Determine the [x, y] coordinate at the center of the cell enclosing the given text.  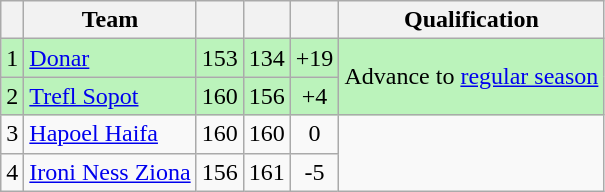
0 [314, 134]
2 [12, 96]
-5 [314, 172]
Advance to regular season [472, 77]
Donar [110, 58]
Hapoel Haifa [110, 134]
1 [12, 58]
3 [12, 134]
Ironi Ness Ziona [110, 172]
161 [266, 172]
134 [266, 58]
153 [220, 58]
Qualification [472, 20]
Trefl Sopot [110, 96]
+19 [314, 58]
Team [110, 20]
+4 [314, 96]
4 [12, 172]
